From the cell containing the given text, extract its center point as [X, Y] coordinate. 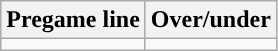
Pregame line [74, 20]
Over/under [210, 20]
